Determine the (x, y) coordinate at the center of the cell enclosing the given text.  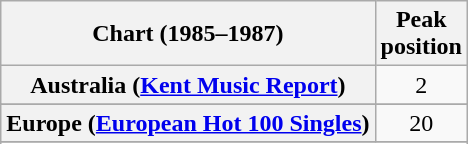
2 (421, 85)
20 (421, 123)
Europe (European Hot 100 Singles) (188, 123)
Australia (Kent Music Report) (188, 85)
Peakposition (421, 34)
Chart (1985–1987) (188, 34)
